Pinpoint the cell where the given text exists, returning its [X, Y] midpoint coordinate. 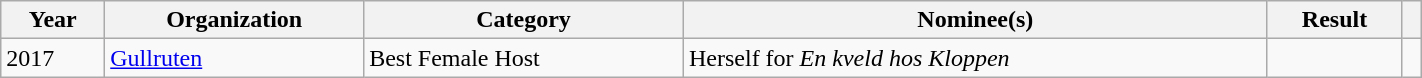
Herself for En kveld hos Kloppen [975, 58]
2017 [53, 58]
Gullruten [234, 58]
Organization [234, 20]
Category [524, 20]
Nominee(s) [975, 20]
Year [53, 20]
Best Female Host [524, 58]
Result [1334, 20]
